Detect which cell encompasses the target text, then output its (x, y) center coordinate. 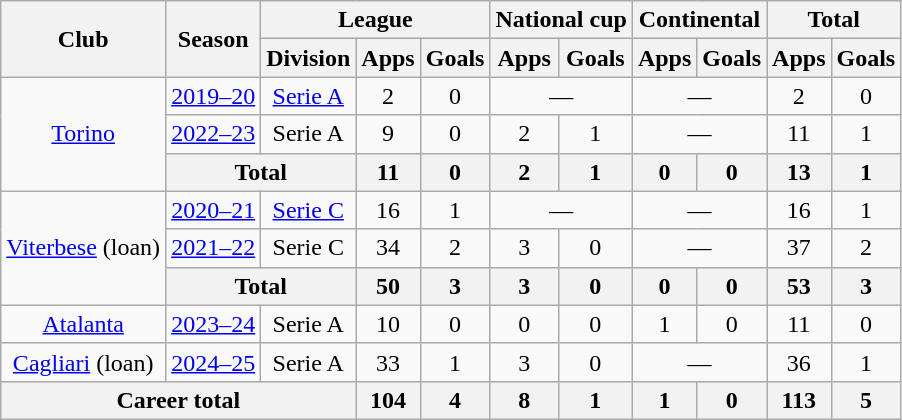
53 (799, 286)
Cagliari (loan) (84, 362)
50 (388, 286)
9 (388, 134)
33 (388, 362)
34 (388, 248)
Torino (84, 134)
10 (388, 324)
113 (799, 400)
Club (84, 39)
2021–22 (214, 248)
37 (799, 248)
2022–23 (214, 134)
National cup (561, 20)
Viterbese (loan) (84, 248)
2023–24 (214, 324)
5 (866, 400)
Division (308, 58)
League (376, 20)
4 (455, 400)
2024–25 (214, 362)
104 (388, 400)
Continental (699, 20)
8 (524, 400)
2019–20 (214, 96)
Season (214, 39)
2020–21 (214, 210)
13 (799, 172)
Atalanta (84, 324)
36 (799, 362)
Career total (178, 400)
